Determine the (x, y) coordinate at the center of the cell enclosing the given text.  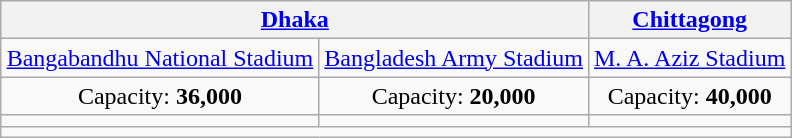
M. A. Aziz Stadium (689, 58)
Bangladesh Army Stadium (454, 58)
Capacity: 36,000 (160, 96)
Bangabandhu National Stadium (160, 58)
Dhaka (294, 20)
Capacity: 40,000 (689, 96)
Capacity: 20,000 (454, 96)
Chittagong (689, 20)
